Detect which cell encompasses the target text, then output its (X, Y) center coordinate. 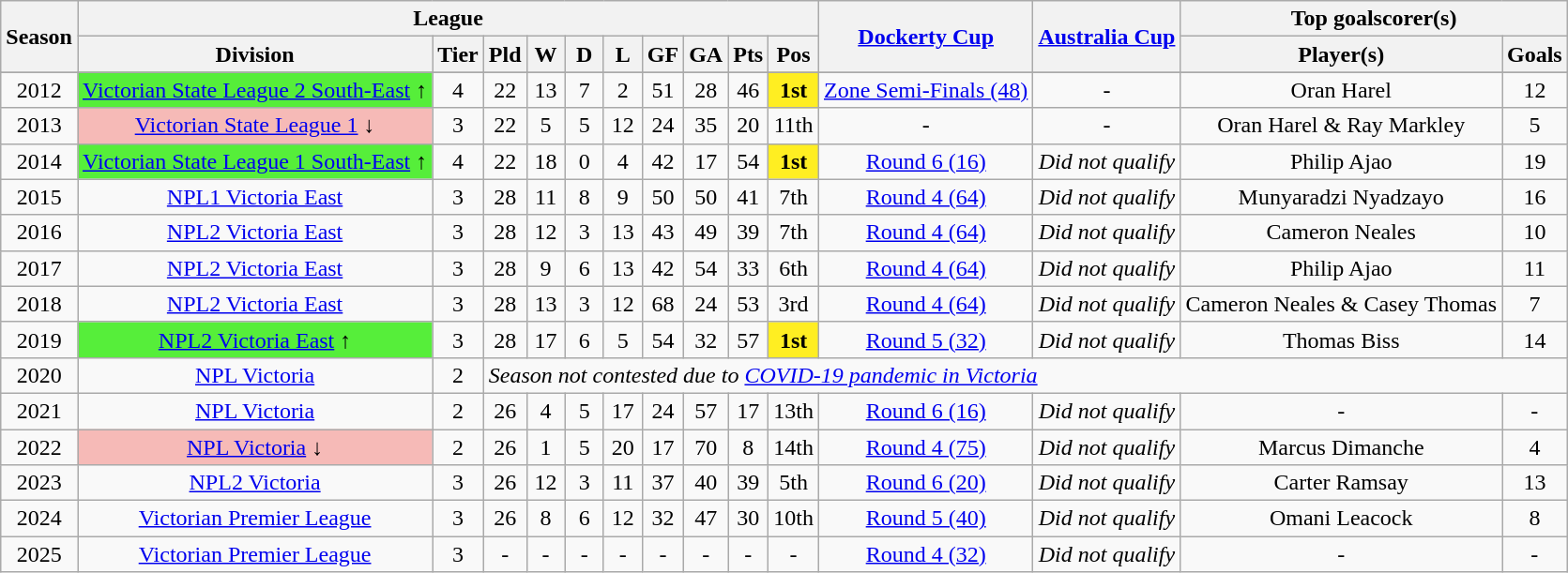
43 (662, 233)
Round 5 (32) (925, 339)
40 (706, 483)
2013 (39, 126)
49 (706, 233)
Omani Leacock (1342, 519)
Oran Harel (1342, 90)
Victorian State League 1 ↓ (254, 126)
53 (749, 304)
W (546, 54)
2025 (39, 554)
Player(s) (1342, 54)
2012 (39, 90)
1 (546, 447)
Division (254, 54)
6th (794, 268)
41 (749, 197)
13th (794, 411)
2022 (39, 447)
16 (1534, 197)
NPL Victoria ↓ (254, 447)
Season (39, 37)
GF (662, 54)
2014 (39, 161)
51 (662, 90)
Oran Harel & Ray Markley (1342, 126)
0 (584, 161)
47 (706, 519)
Round 6 (20) (925, 483)
Pts (749, 54)
NPL2 Victoria East ↑ (254, 339)
14th (794, 447)
Victorian State League 2 South-East ↑ (254, 90)
2016 (39, 233)
Tier (458, 54)
19 (1534, 161)
35 (706, 126)
5th (794, 483)
2015 (39, 197)
2023 (39, 483)
Pld (505, 54)
GA (706, 54)
3rd (794, 304)
D (584, 54)
Season not contested due to COVID-19 pandemic in Victoria (1025, 375)
Round 4 (75) (925, 447)
L (623, 54)
68 (662, 304)
70 (706, 447)
2018 (39, 304)
37 (662, 483)
Round 5 (40) (925, 519)
2021 (39, 411)
18 (546, 161)
Round 4 (32) (925, 554)
Thomas Biss (1342, 339)
33 (749, 268)
2020 (39, 375)
2024 (39, 519)
Zone Semi-Finals (48) (925, 90)
10th (794, 519)
Goals (1534, 54)
Munyaradzi Nyadzayo (1342, 197)
NPL2 Victoria (254, 483)
Dockerty Cup (925, 37)
46 (749, 90)
30 (749, 519)
Australia Cup (1107, 37)
2019 (39, 339)
Cameron Neales (1342, 233)
11th (794, 126)
Victorian State League 1 South-East ↑ (254, 161)
Top goalscorer(s) (1374, 19)
Cameron Neales & Casey Thomas (1342, 304)
NPL1 Victoria East (254, 197)
14 (1534, 339)
Pos (794, 54)
Carter Ramsay (1342, 483)
10 (1534, 233)
2017 (39, 268)
Marcus Dimanche (1342, 447)
League (448, 19)
